Detect which cell encompasses the target text, then output its [X, Y] center coordinate. 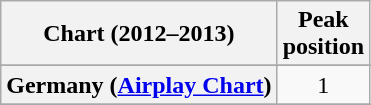
1 [323, 85]
Chart (2012–2013) [139, 34]
Peakposition [323, 34]
Germany (Airplay Chart) [139, 85]
